Extract the [x, y] coordinate from the center of the cell holding the provided text.  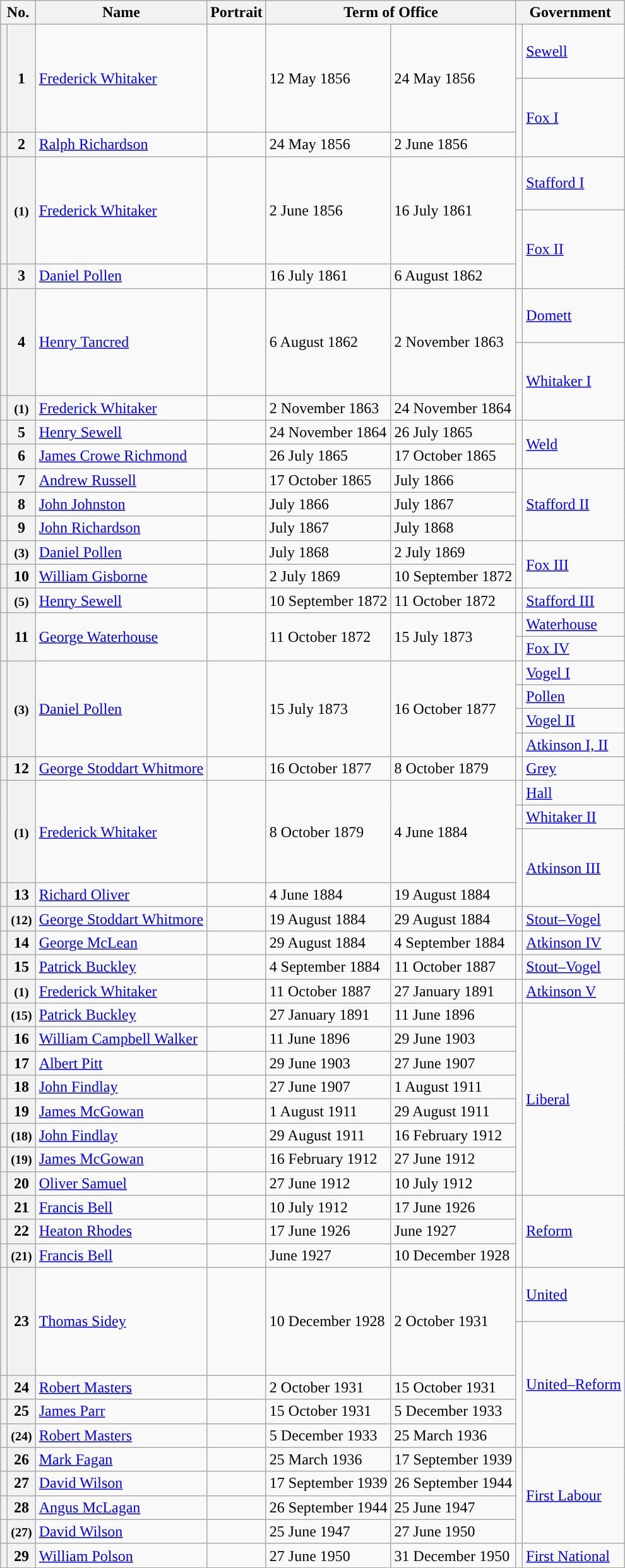
Stafford III [574, 600]
22 [21, 1231]
26 [21, 1459]
Richard Oliver [121, 895]
Fox I [574, 118]
Portrait [237, 13]
Grey [574, 769]
Stafford II [574, 504]
United–Reform [574, 1385]
12 [21, 769]
(15) [21, 1015]
17 [21, 1063]
Government [571, 13]
Fox IV [574, 648]
William Gisborne [121, 576]
James Crowe Richmond [121, 456]
19 [21, 1111]
Vogel II [574, 721]
Albert Pitt [121, 1063]
Atkinson V [574, 991]
(21) [21, 1255]
Atkinson IV [574, 943]
Mark Fagan [121, 1459]
John Richardson [121, 528]
15 [21, 967]
Sewell [574, 52]
(12) [21, 919]
William Campbell Walker [121, 1039]
Waterhouse [574, 624]
14 [21, 943]
(18) [21, 1135]
Vogel I [574, 673]
13 [21, 895]
9 [21, 528]
8 [21, 504]
Oliver Samuel [121, 1183]
Ralph Richardson [121, 144]
Heaton Rhodes [121, 1231]
First National [574, 1555]
Name [121, 13]
10 [21, 576]
(24) [21, 1435]
23 [21, 1322]
Thomas Sidey [121, 1322]
Stafford I [574, 183]
United [574, 1294]
31 December 1950 [453, 1555]
George Waterhouse [121, 636]
1 [21, 78]
Atkinson I, II [574, 745]
William Polson [121, 1555]
No. [18, 13]
John Johnston [121, 504]
Fox III [574, 564]
Term of Office [390, 13]
5 [21, 432]
George McLean [121, 943]
Angus McLagan [121, 1507]
Reform [574, 1231]
3 [21, 276]
(19) [21, 1159]
11 [21, 636]
Atkinson III [574, 868]
2 [21, 144]
Fox II [574, 249]
Hall [574, 793]
4 [21, 342]
16 [21, 1039]
Andrew Russell [121, 480]
(27) [21, 1531]
27 [21, 1483]
Domett [574, 315]
Liberal [574, 1099]
18 [21, 1087]
20 [21, 1183]
Weld [574, 444]
(5) [21, 600]
7 [21, 480]
21 [21, 1207]
First Labour [574, 1495]
Whitaker II [574, 817]
28 [21, 1507]
6 [21, 456]
Pollen [574, 697]
29 [21, 1555]
12 May 1856 [328, 78]
24 [21, 1387]
25 [21, 1411]
James Parr [121, 1411]
Henry Tancred [121, 342]
Whitaker I [574, 382]
